Determine the (x, y) coordinate at the center of the cell enclosing the given text.  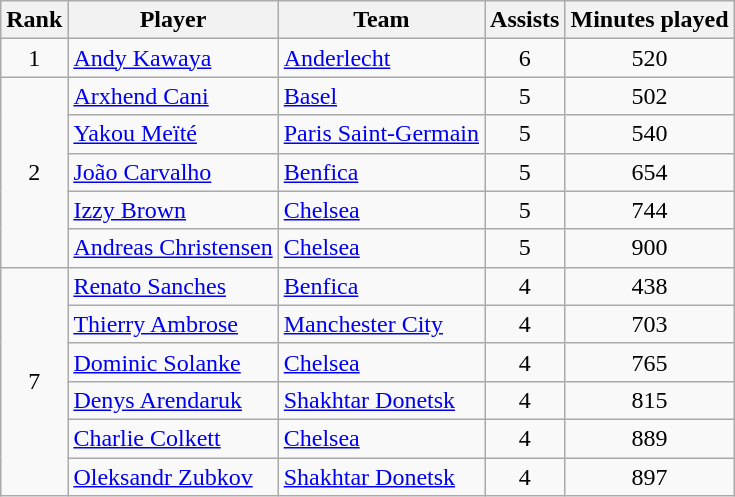
815 (650, 400)
2 (34, 172)
Andy Kawaya (173, 58)
Assists (525, 20)
897 (650, 477)
744 (650, 210)
Oleksandr Zubkov (173, 477)
Basel (381, 96)
1 (34, 58)
Andreas Christensen (173, 248)
João Carvalho (173, 172)
654 (650, 172)
Thierry Ambrose (173, 324)
Manchester City (381, 324)
703 (650, 324)
Anderlecht (381, 58)
900 (650, 248)
Dominic Solanke (173, 362)
Renato Sanches (173, 286)
Izzy Brown (173, 210)
889 (650, 438)
502 (650, 96)
Denys Arendaruk (173, 400)
Player (173, 20)
6 (525, 58)
765 (650, 362)
Team (381, 20)
Yakou Meïté (173, 134)
Rank (34, 20)
540 (650, 134)
Charlie Colkett (173, 438)
Arxhend Cani (173, 96)
7 (34, 381)
520 (650, 58)
Paris Saint-Germain (381, 134)
438 (650, 286)
Minutes played (650, 20)
